Extract the (x, y) coordinate from the center of the cell holding the provided text.  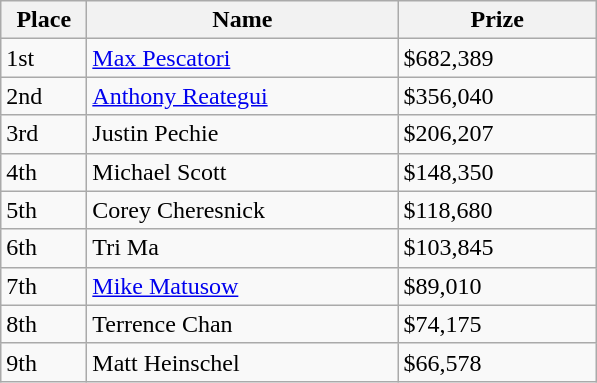
$103,845 (498, 248)
$66,578 (498, 362)
1st (44, 58)
$206,207 (498, 134)
$74,175 (498, 324)
$89,010 (498, 286)
7th (44, 286)
4th (44, 172)
Place (44, 20)
Tri Ma (242, 248)
Justin Pechie (242, 134)
Anthony Reategui (242, 96)
Corey Cheresnick (242, 210)
Mike Matusow (242, 286)
3rd (44, 134)
8th (44, 324)
6th (44, 248)
2nd (44, 96)
Prize (498, 20)
Matt Heinschel (242, 362)
$356,040 (498, 96)
$682,389 (498, 58)
Terrence Chan (242, 324)
5th (44, 210)
9th (44, 362)
Michael Scott (242, 172)
$148,350 (498, 172)
Max Pescatori (242, 58)
Name (242, 20)
$118,680 (498, 210)
